Determine the [X, Y] coordinate at the center of the cell enclosing the given text.  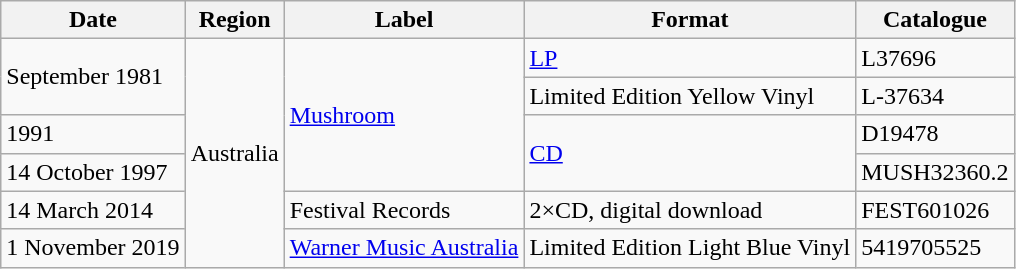
L-37634 [935, 96]
Warner Music Australia [404, 248]
Format [690, 20]
Limited Edition Light Blue Vinyl [690, 248]
14 March 2014 [93, 210]
Date [93, 20]
Limited Edition Yellow Vinyl [690, 96]
CD [690, 153]
Catalogue [935, 20]
LP [690, 58]
Label [404, 20]
FEST601026 [935, 210]
L37696 [935, 58]
5419705525 [935, 248]
Region [234, 20]
D19478 [935, 134]
Mushroom [404, 115]
1 November 2019 [93, 248]
14 October 1997 [93, 172]
September 1981 [93, 77]
1991 [93, 134]
2×CD, digital download [690, 210]
Festival Records [404, 210]
Australia [234, 153]
MUSH32360.2 [935, 172]
